Detect which cell encompasses the target text, then output its (x, y) center coordinate. 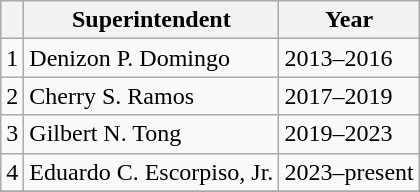
2 (12, 96)
2013–2016 (349, 58)
2023–present (349, 172)
Gilbert N. Tong (152, 134)
Superintendent (152, 20)
Eduardo C. Escorpiso, Jr. (152, 172)
3 (12, 134)
Year (349, 20)
Denizon P. Domingo (152, 58)
2019–2023 (349, 134)
2017–2019 (349, 96)
Cherry S. Ramos (152, 96)
1 (12, 58)
4 (12, 172)
